For the text-containing cell, return its midpoint in (X, Y) coordinate format. 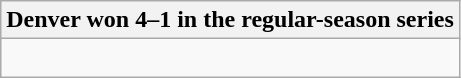
Denver won 4–1 in the regular-season series (230, 20)
